Pinpoint the cell where the given text exists, returning its [x, y] midpoint coordinate. 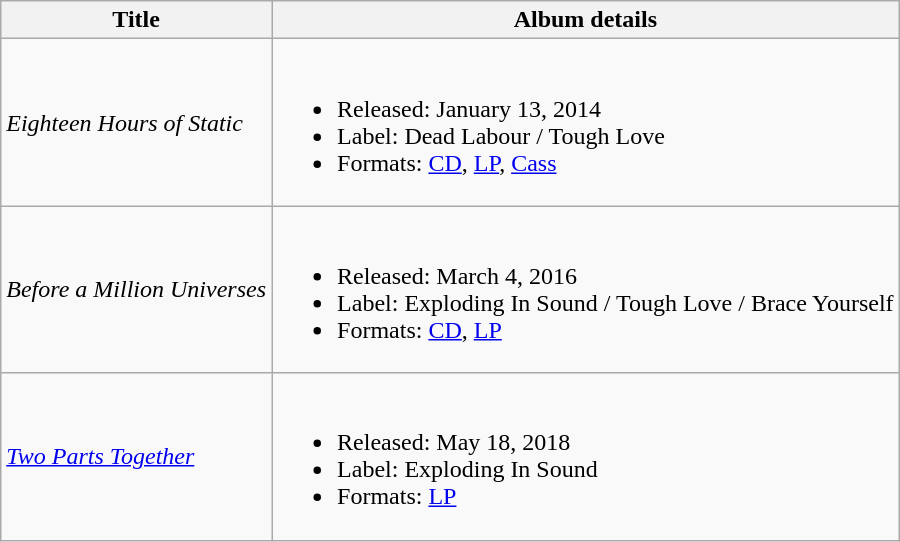
Two Parts Together [136, 456]
Released: January 13, 2014Label: Dead Labour / Tough LoveFormats: CD, LP, Cass [586, 122]
Released: March 4, 2016Label: Exploding In Sound / Tough Love / Brace YourselfFormats: CD, LP [586, 290]
Released: May 18, 2018Label: Exploding In SoundFormats: LP [586, 456]
Eighteen Hours of Static [136, 122]
Title [136, 20]
Before a Million Universes [136, 290]
Album details [586, 20]
